Extract the (x, y) coordinate from the center of the cell holding the provided text.  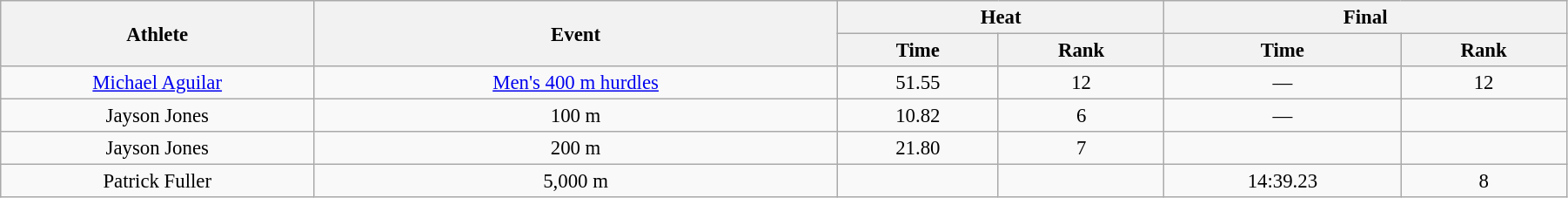
Athlete (157, 33)
100 m (576, 116)
7 (1081, 148)
51.55 (917, 83)
Men's 400 m hurdles (576, 83)
14:39.23 (1283, 181)
Patrick Fuller (157, 181)
Heat (1001, 17)
6 (1081, 116)
Final (1366, 17)
200 m (576, 148)
10.82 (917, 116)
21.80 (917, 148)
8 (1484, 181)
Event (576, 33)
Michael Aguilar (157, 83)
5,000 m (576, 181)
